From the cell containing the given text, extract its center point as [X, Y] coordinate. 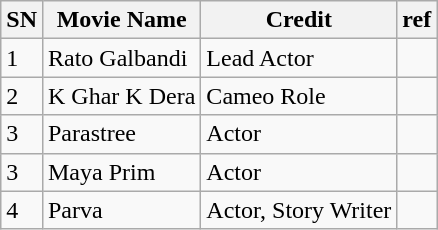
Parastree [121, 134]
Parva [121, 210]
Maya Prim [121, 172]
2 [22, 96]
Movie Name [121, 20]
Credit [299, 20]
Rato Galbandi [121, 58]
SN [22, 20]
Cameo Role [299, 96]
4 [22, 210]
Actor, Story Writer [299, 210]
Lead Actor [299, 58]
K Ghar K Dera [121, 96]
1 [22, 58]
ref [417, 20]
